Return [X, Y] of the center of cell containing provided text 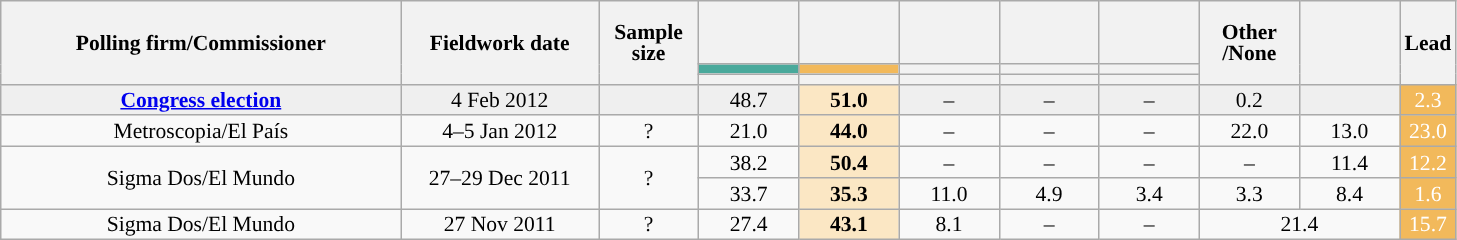
51.0 [849, 100]
50.4 [849, 162]
38.2 [749, 162]
23.0 [1428, 132]
35.3 [849, 194]
Fieldwork date [500, 42]
27 Nov 2011 [500, 224]
8.4 [1349, 194]
27.4 [749, 224]
15.7 [1428, 224]
4.9 [1049, 194]
8.1 [949, 224]
11.0 [949, 194]
Metroscopia/El País [201, 132]
3.4 [1149, 194]
43.1 [849, 224]
12.2 [1428, 162]
21.0 [749, 132]
11.4 [1349, 162]
2.3 [1428, 100]
33.7 [749, 194]
Other/None [1249, 42]
Congress election [201, 100]
13.0 [1349, 132]
48.7 [749, 100]
3.3 [1249, 194]
21.4 [1299, 224]
Polling firm/Commissioner [201, 42]
Lead [1428, 42]
1.6 [1428, 194]
44.0 [849, 132]
22.0 [1249, 132]
27–29 Dec 2011 [500, 178]
Sample size [648, 42]
0.2 [1249, 100]
4 Feb 2012 [500, 100]
4–5 Jan 2012 [500, 132]
